Pinpoint the cell where the given text exists, returning its (X, Y) midpoint coordinate. 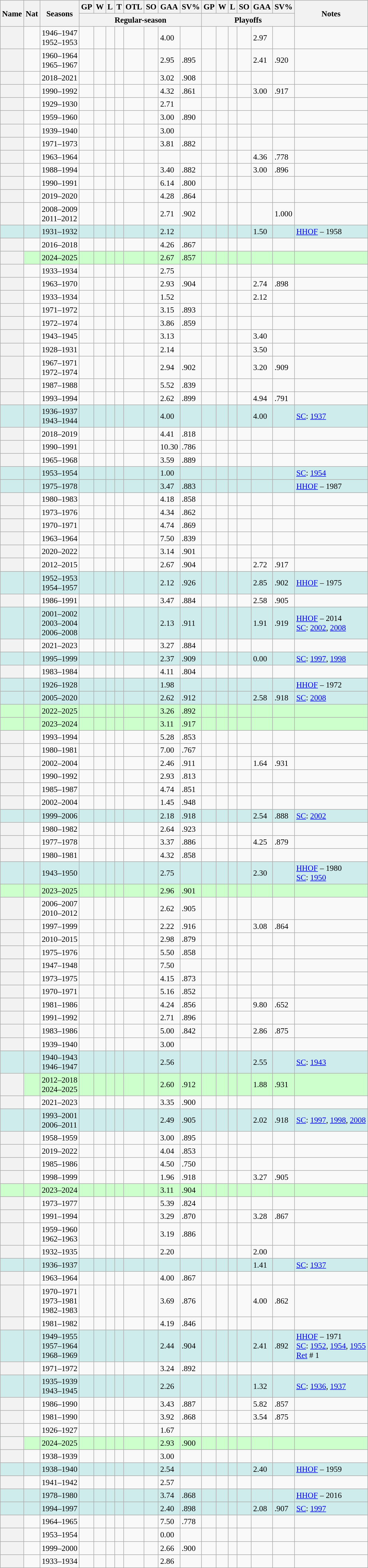
Nat (32, 13)
1995–1999 (59, 659)
1998–1999 (59, 1177)
2012–20182024–2025 (59, 1084)
2019–2022 (59, 1151)
2016–2018 (59, 245)
.908 (191, 78)
2018–2021 (59, 78)
SC: 1997, 1998, 2008 (331, 1120)
1986–1991 (59, 600)
1963–1970 (59, 284)
3.26 (169, 711)
4.25 (262, 842)
.767 (191, 750)
1991–1992 (59, 1018)
2.30 (262, 873)
2008–20092011–2012 (59, 214)
.889 (191, 460)
1983–1984 (59, 672)
3.13 (169, 337)
.923 (191, 829)
T (119, 7)
.890 (191, 117)
1971–1973 (59, 144)
.813 (191, 776)
.919 (284, 623)
1991–1994 (59, 1216)
.800 (191, 183)
1.96 (169, 1177)
HHOF – 1975 (331, 583)
.907 (284, 1509)
.851 (191, 790)
2.14 (169, 349)
4.18 (169, 499)
2.49 (169, 1120)
1975–1976 (59, 953)
3.28 (262, 1216)
1965–1968 (59, 460)
4.26 (169, 245)
5.52 (169, 385)
1935–19391943–1945 (59, 1386)
4.94 (262, 398)
5.39 (169, 1204)
1952–19531954–1957 (59, 583)
.888 (284, 816)
1973–1976 (59, 513)
.883 (191, 486)
2.95 (169, 61)
1975–1978 (59, 486)
2.96 (169, 891)
HHOF – 2014SC: 2002, 2008 (331, 623)
.786 (191, 447)
SC: 1936, 1937 (331, 1386)
4.28 (169, 196)
SC: 1997 (331, 1509)
2022–2025 (59, 711)
1.50 (262, 232)
1936–19371943–1944 (59, 416)
1978–1980 (59, 1496)
.856 (191, 1005)
HHOF – 1971SC: 1952, 1954, 1955Ret # 1 (331, 1346)
2.22 (169, 926)
.899 (191, 398)
3.59 (169, 460)
.852 (191, 992)
HHOF – 1980SC: 1950 (331, 873)
1931–1932 (59, 232)
HHOF – 1987 (331, 486)
1958–1959 (59, 1138)
3.24 (169, 1368)
.804 (191, 672)
1973–1977 (59, 1204)
1981–1982 (59, 1323)
2023–2025 (59, 891)
1977–1978 (59, 842)
1997–1999 (59, 926)
3.14 (169, 552)
2.98 (169, 939)
.916 (191, 926)
1947–1948 (59, 966)
.893 (191, 310)
1960–19641965–1967 (59, 61)
1980–1983 (59, 499)
2.18 (169, 816)
9.80 (262, 1005)
Name (12, 13)
.887 (191, 1404)
SC: 2002 (331, 816)
.876 (191, 1301)
1938–1940 (59, 1469)
3.50 (262, 349)
1938–1939 (59, 1456)
.920 (284, 61)
2.00 (262, 1252)
1970–19711973–19811982–1983 (59, 1301)
.948 (191, 803)
2.13 (169, 623)
3.54 (262, 1417)
3.35 (169, 1102)
.870 (191, 1216)
1999–2006 (59, 816)
5.00 (169, 1031)
10.30 (169, 447)
Notes (331, 13)
HHOF – 1972 (331, 685)
1981–1990 (59, 1417)
1.000 (284, 214)
1943–1945 (59, 337)
2.46 (169, 763)
6.14 (169, 183)
3.43 (169, 1404)
1.41 (262, 1265)
2.37 (169, 659)
SC: 1954 (331, 473)
2010–2015 (59, 939)
2019–2020 (59, 196)
4.15 (169, 979)
1.45 (169, 803)
1973–1975 (59, 979)
.652 (284, 1005)
1929–1930 (59, 104)
OTL (134, 7)
.859 (191, 323)
3.02 (169, 78)
1980–1982 (59, 829)
1943–1950 (59, 873)
2018–2019 (59, 434)
3.20 (262, 367)
2.64 (169, 829)
2001–20022003–20042006–2008 (59, 623)
.869 (191, 525)
4.36 (262, 157)
1926–1928 (59, 685)
2006–20072010–2012 (59, 909)
1999–2000 (59, 1548)
SC: 2008 (331, 698)
2.94 (169, 367)
1967–19711972–1974 (59, 367)
3.19 (169, 1234)
2.72 (262, 565)
HHOF – 1959 (331, 1469)
2012–2015 (59, 565)
.791 (284, 398)
.818 (191, 434)
4.41 (169, 434)
2.26 (169, 1386)
1959–19601962–1963 (59, 1234)
1987–1988 (59, 385)
.861 (191, 91)
3.15 (169, 310)
2.20 (169, 1252)
3.86 (169, 323)
1985–1986 (59, 1164)
1928–1931 (59, 349)
1.67 (169, 1430)
5.50 (169, 953)
.824 (191, 1204)
1964–1965 (59, 1522)
3.37 (169, 842)
4.19 (169, 1323)
5.16 (169, 992)
2005–2020 (59, 698)
.926 (191, 583)
1.64 (262, 763)
1.88 (262, 1084)
1.98 (169, 685)
Regular-season (140, 20)
.750 (191, 1164)
4.04 (169, 1151)
1994–1997 (59, 1509)
HHOF – 2016 (331, 1496)
4.34 (169, 513)
1985–1987 (59, 790)
1.32 (262, 1386)
HHOF – 1958 (331, 232)
3.29 (169, 1216)
2.56 (169, 1062)
1988–1994 (59, 170)
1949–19551957–19641968–1969 (59, 1346)
3.69 (169, 1301)
SC: 1943 (331, 1062)
1.91 (262, 623)
2.66 (169, 1548)
1986–1990 (59, 1404)
1983–1986 (59, 1031)
5.82 (262, 1404)
3.74 (169, 1496)
2.44 (169, 1346)
1981–1986 (59, 1005)
2.08 (262, 1509)
2.55 (262, 1062)
5.28 (169, 737)
4.11 (169, 672)
Seasons (59, 13)
2.57 (169, 1483)
7.00 (169, 750)
2.60 (169, 1084)
1932–1935 (59, 1252)
3.92 (169, 1417)
3.08 (262, 926)
1993–20012006–2011 (59, 1120)
.846 (191, 1323)
1941–1942 (59, 1483)
1936–1937 (59, 1265)
1940–19431946–1947 (59, 1062)
2.02 (262, 1120)
1959–1960 (59, 117)
1972–1974 (59, 323)
2.74 (262, 284)
3.81 (169, 144)
2.85 (262, 583)
.842 (191, 1031)
Playoffs (248, 20)
2020–2022 (59, 552)
1926–1927 (59, 1430)
1946–19471952–1953 (59, 38)
1.52 (169, 297)
4.50 (169, 1164)
SC: 1997, 1998 (331, 659)
.873 (191, 979)
2.97 (262, 38)
1.00 (169, 473)
4.24 (169, 1005)
